Scan for the cell matching the given text and deliver its (X, Y) coordinate at center. 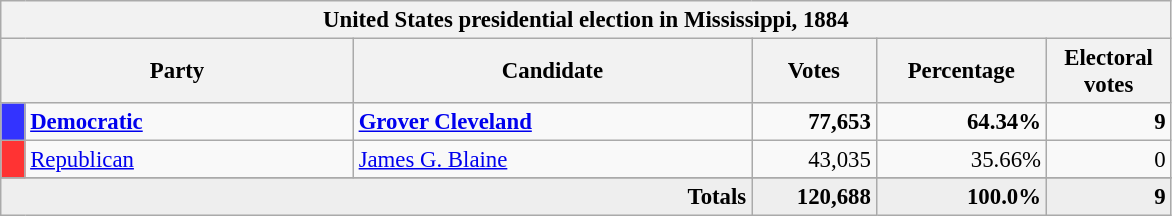
120,688 (814, 197)
Candidate (552, 72)
Percentage (961, 72)
100.0% (961, 197)
77,653 (814, 122)
Grover Cleveland (552, 122)
James G. Blaine (552, 160)
0 (1108, 160)
43,035 (814, 160)
Electoral votes (1108, 72)
Republican (189, 160)
Votes (814, 72)
64.34% (961, 122)
United States presidential election in Mississippi, 1884 (586, 20)
35.66% (961, 160)
Democratic (189, 122)
Party (178, 72)
Totals (376, 197)
